Determine the (x, y) coordinate at the center of the cell enclosing the given text.  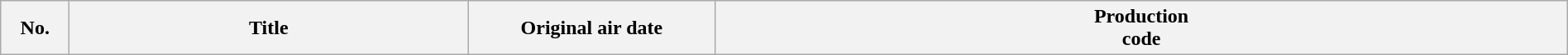
Productioncode (1141, 28)
Title (269, 28)
No. (35, 28)
Original air date (592, 28)
